Pinpoint the cell where the given text exists, returning its [x, y] midpoint coordinate. 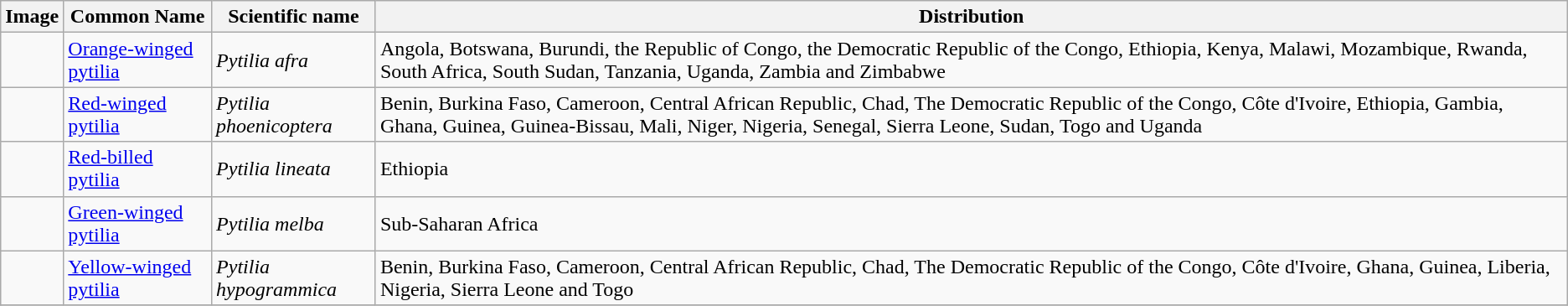
Pytilia phoenicoptera [294, 114]
Red-winged pytilia [137, 114]
Pytilia hypogrammica [294, 278]
Yellow-winged pytilia [137, 278]
Image [32, 17]
Sub-Saharan Africa [972, 223]
Red-billed pytilia [137, 169]
Orange-winged pytilia [137, 60]
Scientific name [294, 17]
Pytilia lineata [294, 169]
Ethiopia [972, 169]
Pytilia melba [294, 223]
Common Name [137, 17]
Pytilia afra [294, 60]
Distribution [972, 17]
Green-winged pytilia [137, 223]
